For the text-containing cell, return its midpoint in [x, y] coordinate format. 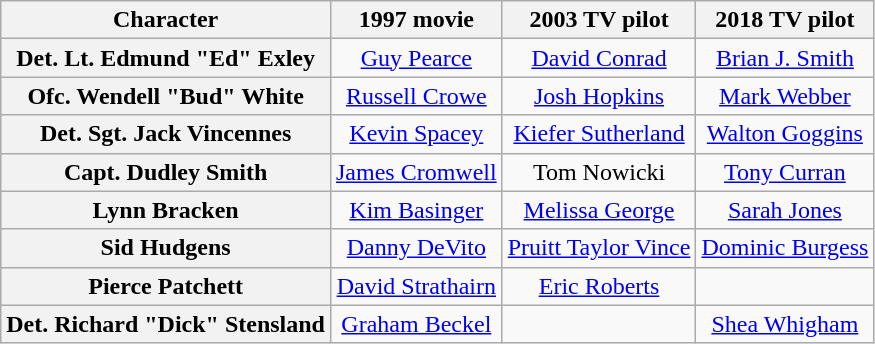
Graham Beckel [416, 324]
Lynn Bracken [166, 210]
James Cromwell [416, 172]
Det. Richard "Dick" Stensland [166, 324]
Danny DeVito [416, 248]
Melissa George [599, 210]
Kevin Spacey [416, 134]
2003 TV pilot [599, 20]
2018 TV pilot [785, 20]
Russell Crowe [416, 96]
Guy Pearce [416, 58]
Sarah Jones [785, 210]
Eric Roberts [599, 286]
Ofc. Wendell "Bud" White [166, 96]
Brian J. Smith [785, 58]
Josh Hopkins [599, 96]
Mark Webber [785, 96]
Sid Hudgens [166, 248]
1997 movie [416, 20]
David Strathairn [416, 286]
Walton Goggins [785, 134]
Kim Basinger [416, 210]
Det. Sgt. Jack Vincennes [166, 134]
Shea Whigham [785, 324]
David Conrad [599, 58]
Pruitt Taylor Vince [599, 248]
Capt. Dudley Smith [166, 172]
Pierce Patchett [166, 286]
Tom Nowicki [599, 172]
Kiefer Sutherland [599, 134]
Tony Curran [785, 172]
Dominic Burgess [785, 248]
Character [166, 20]
Det. Lt. Edmund "Ed" Exley [166, 58]
